Find where the given text appears and provide that cell's center as [X, Y] coordinate. 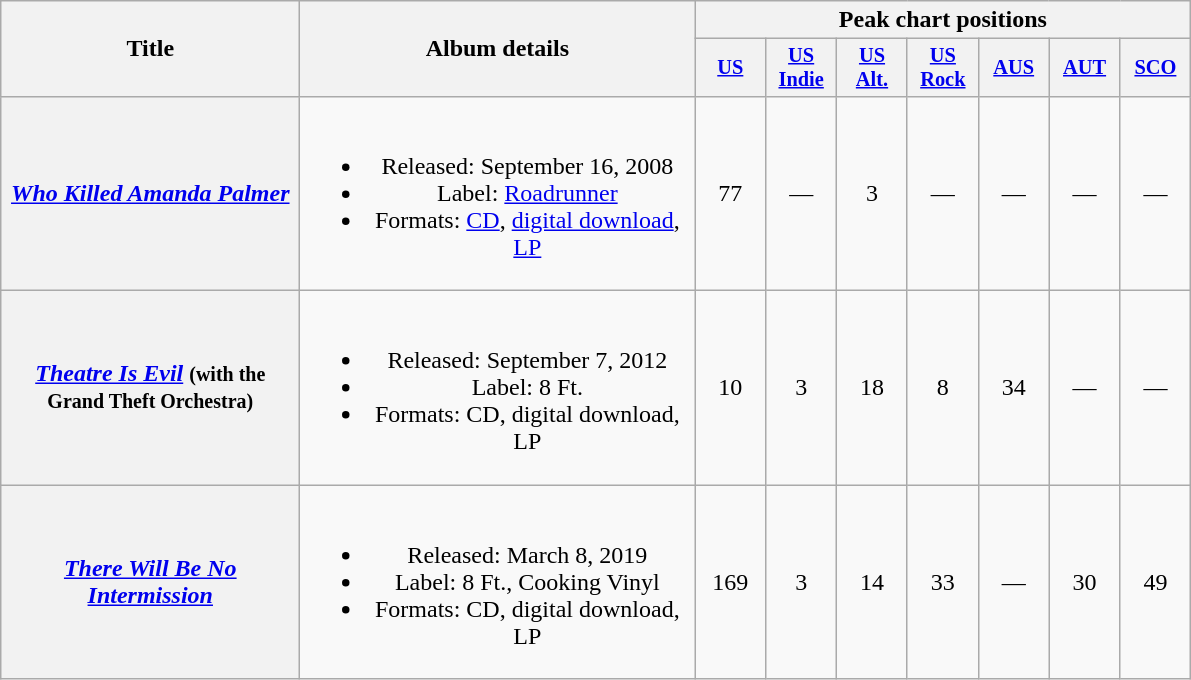
Released: September 16, 2008Label: RoadrunnerFormats: CD, digital download, LP [498, 193]
There Will Be No Intermission [150, 582]
USRock [942, 68]
10 [730, 388]
USAlt. [872, 68]
AUT [1084, 68]
8 [942, 388]
Released: September 7, 2012Label: 8 Ft.Formats: CD, digital download, LP [498, 388]
SCO [1156, 68]
33 [942, 582]
18 [872, 388]
Title [150, 49]
169 [730, 582]
Released: March 8, 2019Label: 8 Ft., Cooking VinylFormats: CD, digital download, LP [498, 582]
Theatre Is Evil (with the Grand Theft Orchestra) [150, 388]
AUS [1014, 68]
14 [872, 582]
Peak chart positions [943, 20]
34 [1014, 388]
49 [1156, 582]
30 [1084, 582]
US [730, 68]
Album details [498, 49]
77 [730, 193]
Who Killed Amanda Palmer [150, 193]
US Indie [802, 68]
